Determine the (X, Y) coordinate at the center of the cell enclosing the given text.  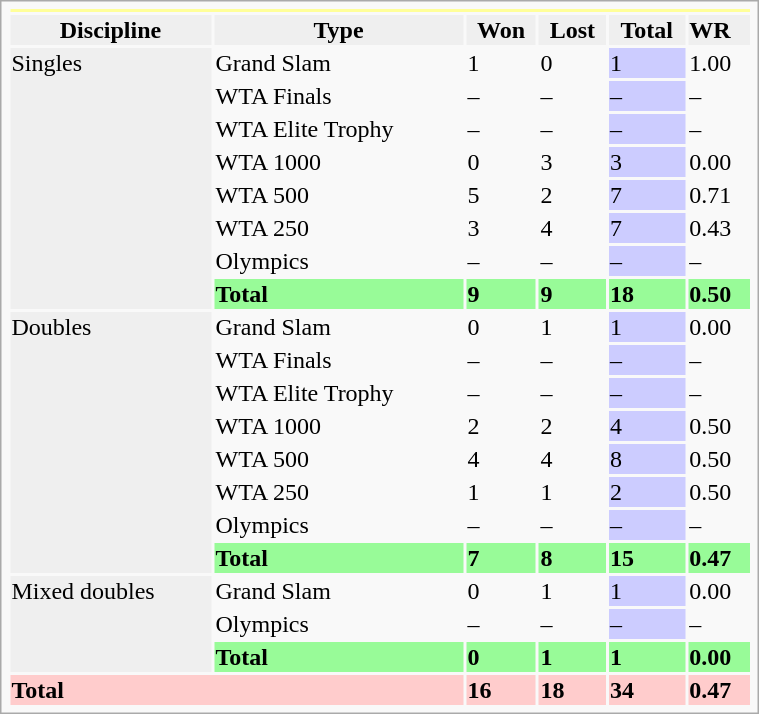
Type (338, 30)
0.71 (719, 195)
0.43 (719, 228)
Discipline (110, 30)
16 (501, 690)
5 (501, 195)
WR (719, 30)
Mixed doubles (110, 624)
Singles (110, 178)
Lost (572, 30)
15 (647, 558)
34 (647, 690)
1.00 (719, 63)
Won (501, 30)
Doubles (110, 442)
